Detect which cell encompasses the target text, then output its (X, Y) center coordinate. 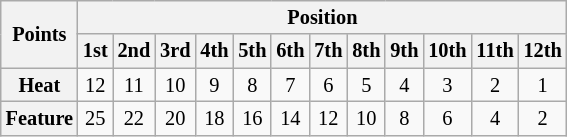
Heat (40, 85)
16 (252, 118)
Points (40, 34)
11 (134, 85)
9th (404, 51)
10th (447, 51)
20 (175, 118)
1st (96, 51)
4th (214, 51)
18 (214, 118)
2nd (134, 51)
25 (96, 118)
22 (134, 118)
6th (290, 51)
14 (290, 118)
9 (214, 85)
3 (447, 85)
12th (543, 51)
5th (252, 51)
8th (366, 51)
5 (366, 85)
11th (494, 51)
Position (322, 17)
Feature (40, 118)
7th (328, 51)
7 (290, 85)
1 (543, 85)
3rd (175, 51)
